Provide the (x, y) coordinate of the cell's center where the given text is located.  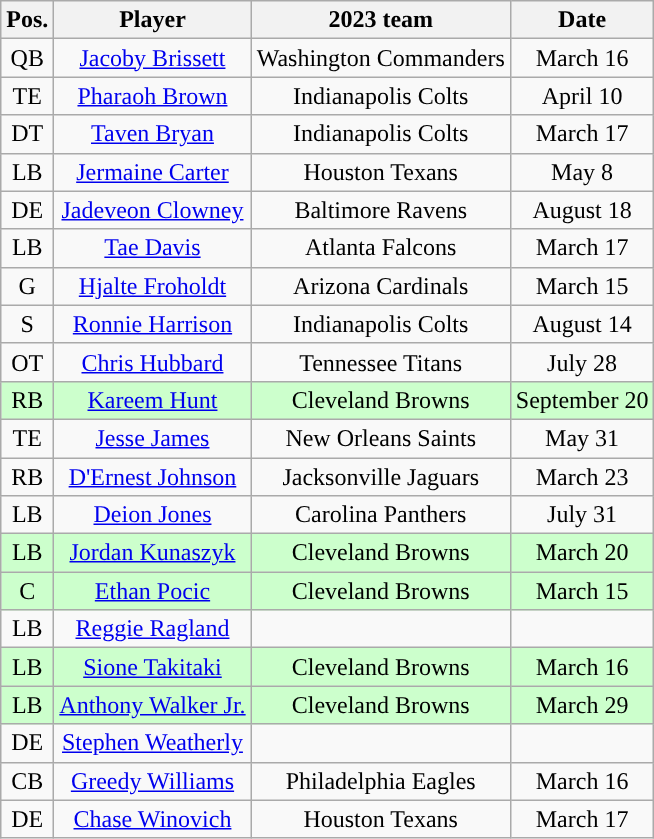
Atlanta Falcons (380, 248)
May 31 (582, 438)
Pos. (28, 20)
Carolina Panthers (380, 515)
Taven Bryan (152, 134)
March 20 (582, 553)
S (28, 324)
Pharaoh Brown (152, 96)
Tennessee Titans (380, 362)
2023 team (380, 20)
DT (28, 134)
Hjalte Froholdt (152, 286)
Player (152, 20)
Washington Commanders (380, 58)
August 14 (582, 324)
Jordan Kunaszyk (152, 553)
Kareem Hunt (152, 400)
Stephen Weatherly (152, 743)
May 8 (582, 172)
July 28 (582, 362)
Baltimore Ravens (380, 210)
New Orleans Saints (380, 438)
D'Ernest Johnson (152, 477)
Jadeveon Clowney (152, 210)
Jacoby Brissett (152, 58)
Anthony Walker Jr. (152, 705)
Philadelphia Eagles (380, 781)
March 23 (582, 477)
Sione Takitaki (152, 667)
July 31 (582, 515)
Reggie Ragland (152, 629)
April 10 (582, 96)
August 18 (582, 210)
Greedy Williams (152, 781)
Chris Hubbard (152, 362)
Chase Winovich (152, 819)
Deion Jones (152, 515)
March 29 (582, 705)
Ethan Pocic (152, 591)
Tae Davis (152, 248)
Jermaine Carter (152, 172)
Ronnie Harrison (152, 324)
Jesse James (152, 438)
OT (28, 362)
QB (28, 58)
Date (582, 20)
Arizona Cardinals (380, 286)
G (28, 286)
Jacksonville Jaguars (380, 477)
C (28, 591)
September 20 (582, 400)
CB (28, 781)
